Output the (X, Y) coordinate of the center of the cell containing the given text.  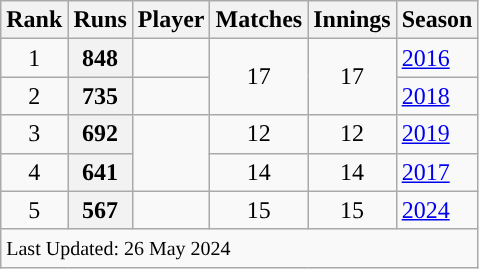
2016 (437, 58)
567 (100, 210)
5 (34, 210)
4 (34, 172)
3 (34, 134)
Last Updated: 26 May 2024 (240, 248)
Runs (100, 20)
2018 (437, 96)
Rank (34, 20)
Player (171, 20)
641 (100, 172)
2019 (437, 134)
848 (100, 58)
1 (34, 58)
Innings (352, 20)
Season (437, 20)
692 (100, 134)
735 (100, 96)
2017 (437, 172)
2 (34, 96)
Matches (259, 20)
2024 (437, 210)
